Scan for the cell matching the given text and deliver its (X, Y) coordinate at center. 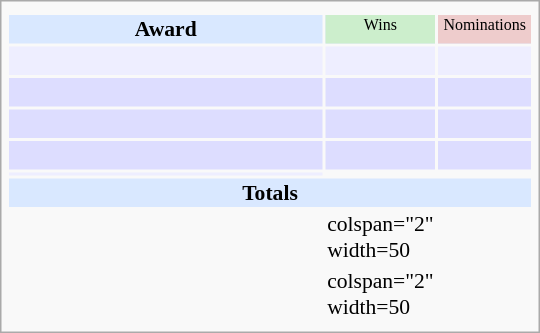
Nominations (484, 29)
Wins (381, 29)
Award (166, 29)
Totals (270, 192)
